Search for the cell housing the specified text and yield its [x, y] center coordinate. 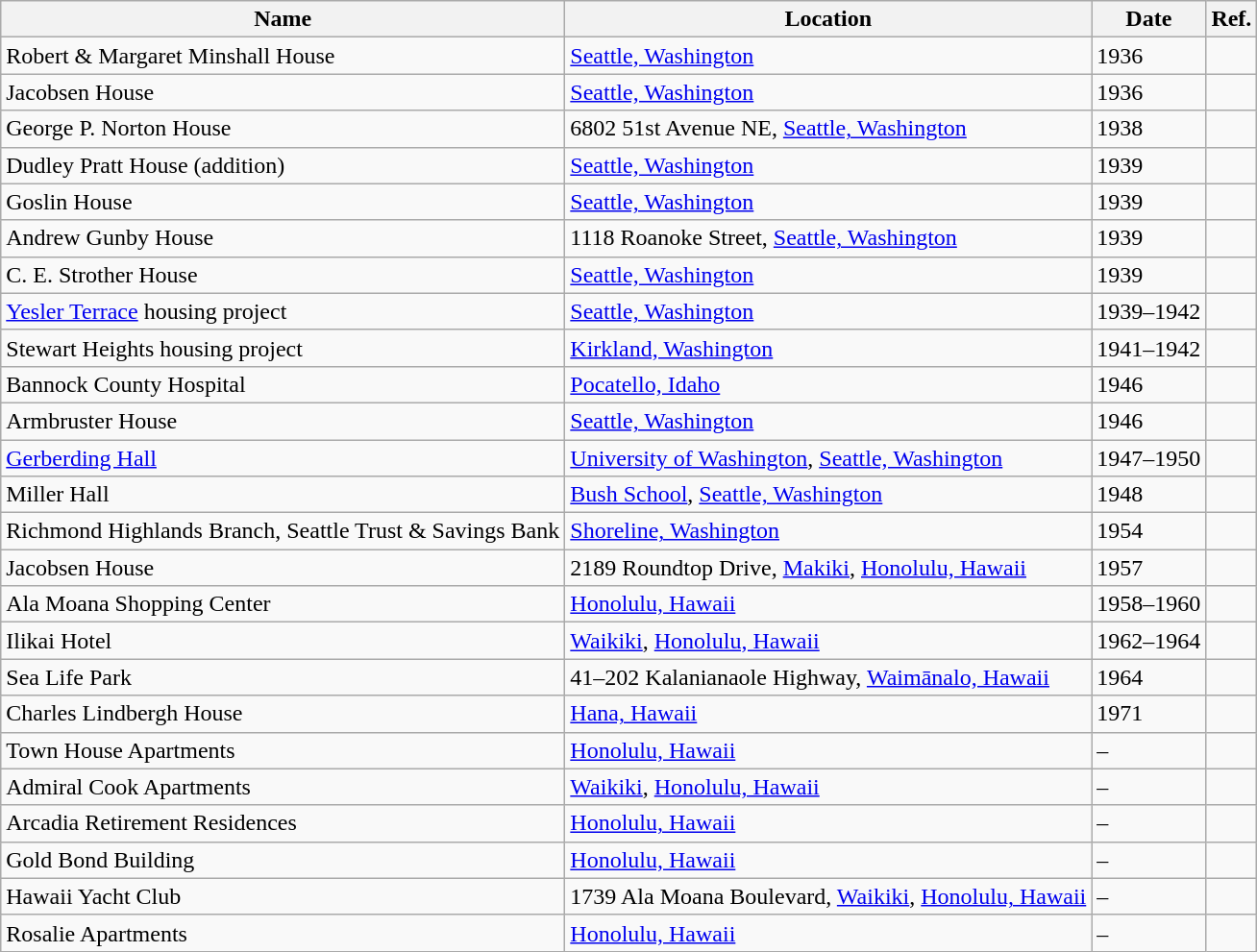
6802 51st Avenue NE, Seattle, Washington [828, 129]
2189 Roundtop Drive, Makiki, Honolulu, Hawaii [828, 568]
Shoreline, Washington [828, 531]
Charles Lindbergh House [283, 714]
1739 Ala Moana Boulevard, Waikiki, Honolulu, Hawaii [828, 896]
1958–1960 [1149, 604]
Hawaii Yacht Club [283, 896]
Miller Hall [283, 495]
1947–1950 [1149, 458]
Gerberding Hall [283, 458]
1939–1942 [1149, 311]
Yesler Terrace housing project [283, 311]
1954 [1149, 531]
Richmond Highlands Branch, Seattle Trust & Savings Bank [283, 531]
1964 [1149, 677]
Hana, Hawaii [828, 714]
Gold Bond Building [283, 860]
Pocatello, Idaho [828, 384]
Town House Apartments [283, 750]
1941–1942 [1149, 348]
Goslin House [283, 202]
Kirkland, Washington [828, 348]
Ilikai Hotel [283, 641]
Andrew Gunby House [283, 238]
1971 [1149, 714]
Dudley Pratt House (addition) [283, 165]
Bannock County Hospital [283, 384]
41–202 Kalanianaole Highway, Waimānalo, Hawaii [828, 677]
1938 [1149, 129]
Location [828, 19]
1118 Roanoke Street, Seattle, Washington [828, 238]
Sea Life Park [283, 677]
Name [283, 19]
Armbruster House [283, 421]
1948 [1149, 495]
Ala Moana Shopping Center [283, 604]
George P. Norton House [283, 129]
Ref. [1232, 19]
University of Washington, Seattle, Washington [828, 458]
Rosalie Apartments [283, 933]
Date [1149, 19]
Admiral Cook Apartments [283, 787]
Robert & Margaret Minshall House [283, 56]
Stewart Heights housing project [283, 348]
1957 [1149, 568]
1962–1964 [1149, 641]
C. E. Strother House [283, 275]
Arcadia Retirement Residences [283, 823]
Bush School, Seattle, Washington [828, 495]
